Capture the cell that displays the provided text and extract its (X, Y) central coordinate. 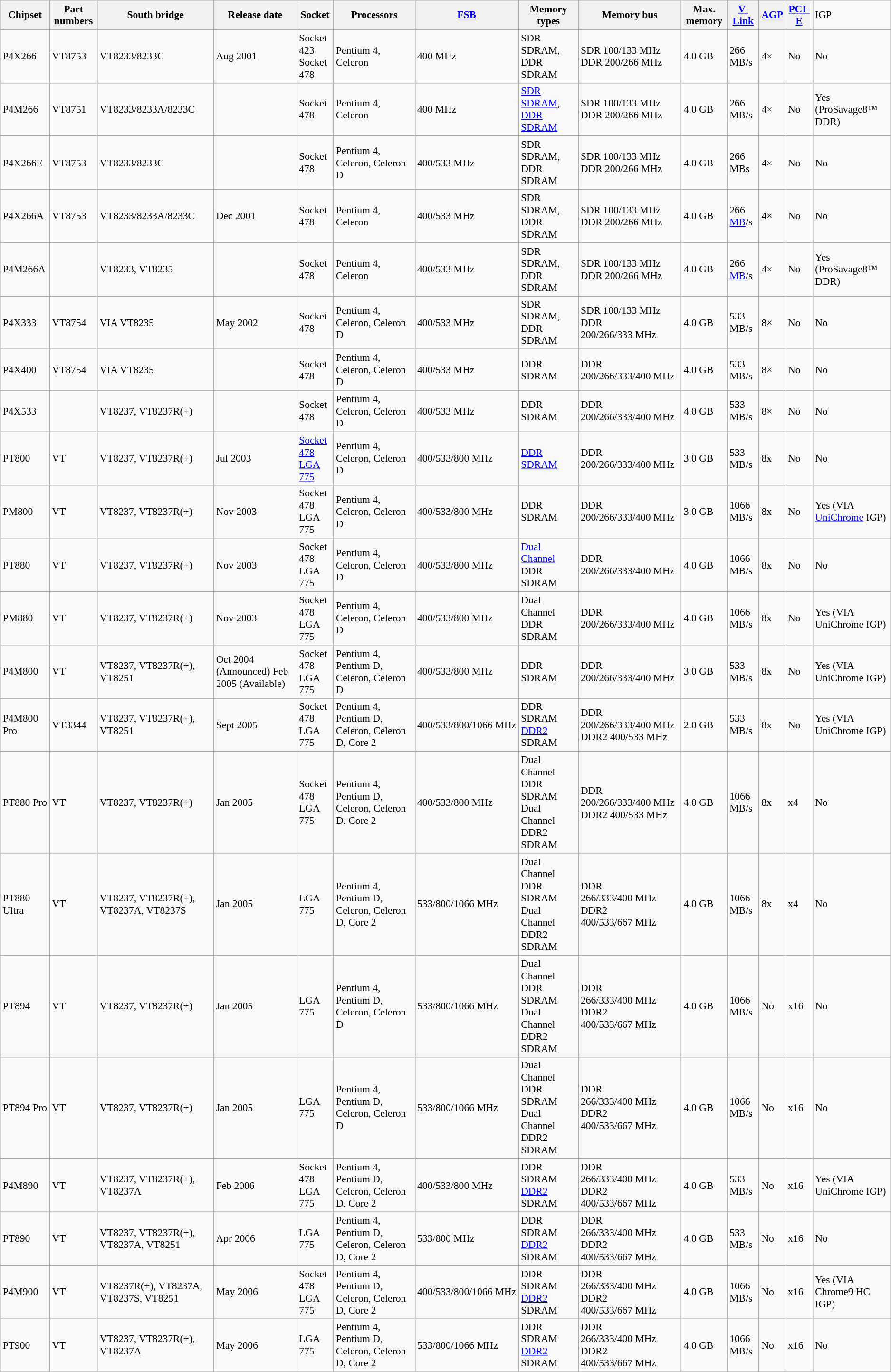
P4M890 (25, 1186)
P4X400 (25, 370)
Release date (255, 15)
Memory types (548, 15)
VT3344 (73, 725)
P4X266A (25, 216)
PCI-E (799, 15)
P4X533 (25, 412)
P4M800 Pro (25, 725)
P4M266 (25, 109)
P4X333 (25, 323)
May 2002 (255, 323)
PT880 (25, 565)
VT8233, VT8235 (156, 270)
P4M266A (25, 270)
266 MBs (743, 163)
P4X266 (25, 56)
AGP (772, 15)
VT8237R(+), VT8237A, VT8237S, VT8251 (156, 1292)
FSB (467, 15)
Socket (315, 15)
SDR 100/133 MHzDDR 200/266/333 MHz (630, 323)
VT8751 (73, 109)
Oct 2004 (Announced) Feb 2005 (Available) (255, 672)
Jul 2003 (255, 458)
P4M800 (25, 672)
Chipset (25, 15)
VT8237, VT8237R(+), VT8237A, VT8251 (156, 1239)
Sept 2005 (255, 725)
PT894 Pro (25, 1108)
Part numbers (73, 15)
PM880 (25, 618)
P4M900 (25, 1292)
Apr 2006 (255, 1239)
P4X266E (25, 163)
Memory bus (630, 15)
PT894 (25, 1006)
Max. memory (704, 15)
PT900 (25, 1345)
Yes (VIA Chrome9 HC IGP) (852, 1292)
533/800 MHz (467, 1239)
Processors (374, 15)
PT890 (25, 1239)
PT880 Ultra (25, 904)
PT880 Pro (25, 802)
Aug 2001 (255, 56)
Dec 2001 (255, 216)
South bridge (156, 15)
IGP (852, 15)
V-Link (743, 15)
2.0 GB (704, 725)
PM800 (25, 512)
Feb 2006 (255, 1186)
PT800 (25, 458)
Socket 423Socket 478 (315, 56)
VT8237, VT8237R(+), VT8237A, VT8237S (156, 904)
